Output the (x, y) coordinate of the center of the cell containing the given text.  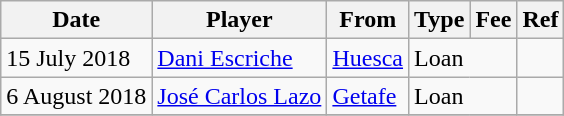
Player (240, 20)
Huesca (368, 58)
Getafe (368, 96)
6 August 2018 (76, 96)
15 July 2018 (76, 58)
Date (76, 20)
José Carlos Lazo (240, 96)
Fee (494, 20)
Type (440, 20)
From (368, 20)
Ref (540, 20)
Dani Escriche (240, 58)
